Output the [X, Y] coordinate of the center of the cell containing the given text.  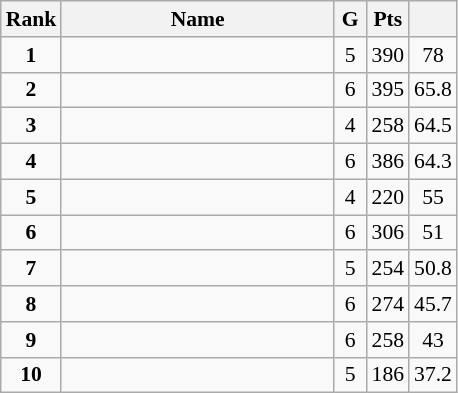
78 [433, 55]
64.5 [433, 126]
386 [388, 162]
186 [388, 375]
43 [433, 340]
Name [198, 19]
10 [32, 375]
395 [388, 90]
65.8 [433, 90]
9 [32, 340]
306 [388, 233]
55 [433, 197]
64.3 [433, 162]
7 [32, 269]
45.7 [433, 304]
254 [388, 269]
8 [32, 304]
3 [32, 126]
37.2 [433, 375]
2 [32, 90]
220 [388, 197]
390 [388, 55]
50.8 [433, 269]
Rank [32, 19]
1 [32, 55]
51 [433, 233]
Pts [388, 19]
G [350, 19]
274 [388, 304]
